Extract the [x, y] coordinate from the center of the cell holding the provided text.  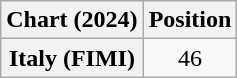
Chart (2024) [72, 20]
Position [190, 20]
Italy (FIMI) [72, 58]
46 [190, 58]
